Return the (x, y) coordinate for the center point of the cell that contains the specified text.  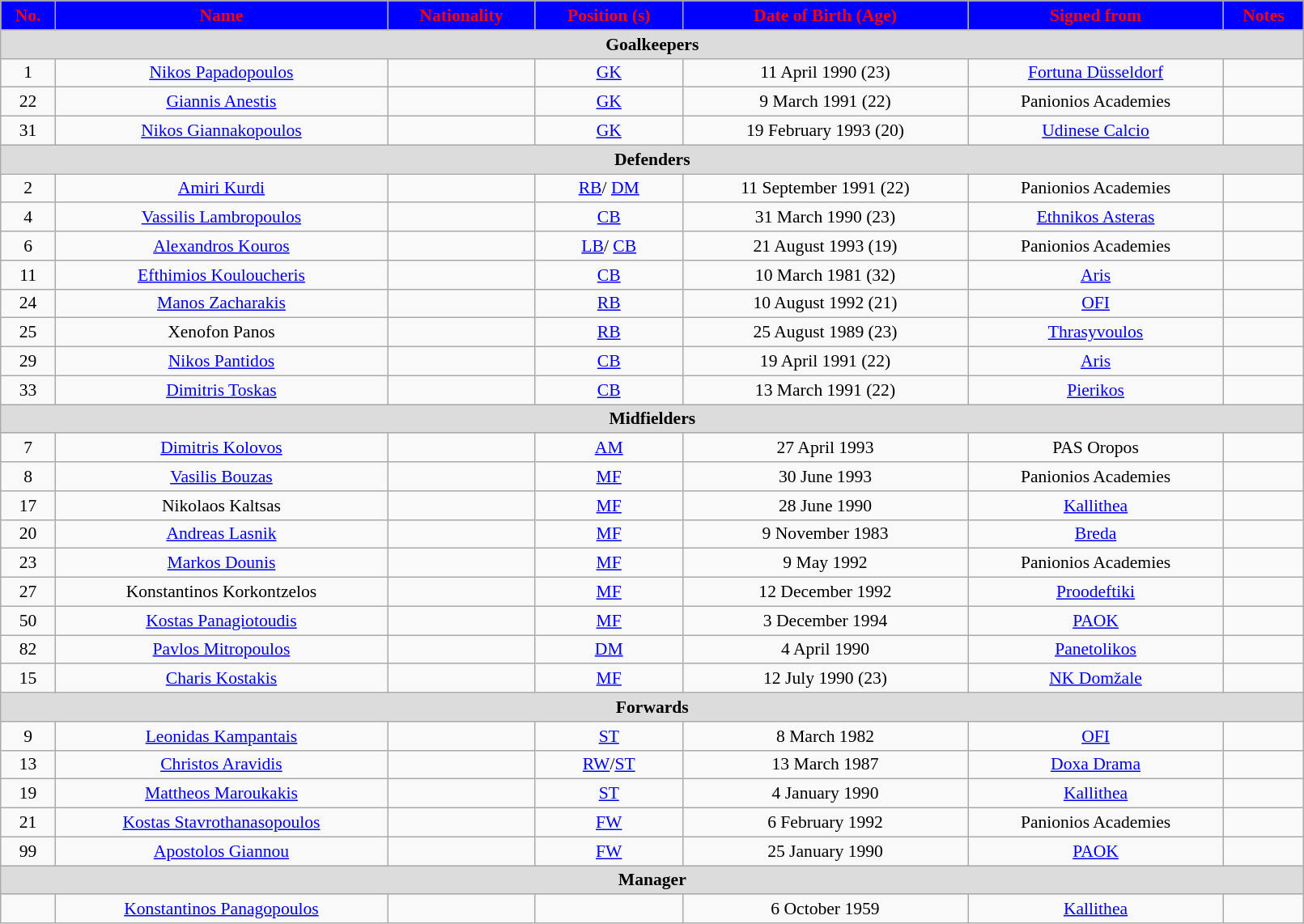
23 (28, 563)
RB/ DM (609, 189)
PAS Oropos (1096, 448)
1 (28, 73)
NK Domžale (1096, 679)
27 (28, 592)
3 December 1994 (826, 621)
50 (28, 621)
31 (28, 131)
82 (28, 650)
25 January 1990 (826, 851)
Andreas Lasnik (221, 534)
RW/ST (609, 765)
Vassilis Lambropoulos (221, 218)
Giannis Anestis (221, 102)
13 March 1991 (22) (826, 390)
Vasilis Bouzas (221, 477)
Dimitris Kolovos (221, 448)
9 March 1991 (22) (826, 102)
Pavlos Mitropoulos (221, 650)
28 June 1990 (826, 506)
Nikolaos Kaltsas (221, 506)
Charis Kostakis (221, 679)
Amiri Kurdi (221, 189)
Panetolikos (1096, 650)
6 February 1992 (826, 823)
25 August 1989 (23) (826, 333)
2 (28, 189)
10 March 1981 (32) (826, 275)
No. (28, 15)
31 March 1990 (23) (826, 218)
Pierikos (1096, 390)
AM (609, 448)
Leonidas Kampantais (221, 736)
Goalkeepers (652, 45)
21 August 1993 (19) (826, 246)
19 (28, 794)
Nationality (461, 15)
8 March 1982 (826, 736)
27 April 1993 (826, 448)
11 (28, 275)
Konstantinos Korkontzelos (221, 592)
Breda (1096, 534)
Kostas Stavrothanasopoulos (221, 823)
11 September 1991 (22) (826, 189)
Midfielders (652, 419)
10 August 1992 (21) (826, 303)
99 (28, 851)
Thrasyvoulos (1096, 333)
Christos Aravidis (221, 765)
7 (28, 448)
Date of Birth (Age) (826, 15)
11 April 1990 (23) (826, 73)
24 (28, 303)
4 April 1990 (826, 650)
Manos Zacharakis (221, 303)
DM (609, 650)
9 November 1983 (826, 534)
21 (28, 823)
17 (28, 506)
Xenofon Panos (221, 333)
Apostolos Giannou (221, 851)
12 December 1992 (826, 592)
13 March 1987 (826, 765)
12 July 1990 (23) (826, 679)
Forwards (652, 707)
Proodeftiki (1096, 592)
Position (s) (609, 15)
8 (28, 477)
22 (28, 102)
Nikos Papadopoulos (221, 73)
20 (28, 534)
Manager (652, 880)
25 (28, 333)
Efthimios Kouloucheris (221, 275)
4 January 1990 (826, 794)
Signed from (1096, 15)
19 February 1993 (20) (826, 131)
Nikos Pantidos (221, 362)
4 (28, 218)
Fortuna Düsseldorf (1096, 73)
Doxa Drama (1096, 765)
Alexandros Kouros (221, 246)
Markos Dounis (221, 563)
9 (28, 736)
29 (28, 362)
15 (28, 679)
Mattheos Maroukakis (221, 794)
Konstantinos Panagopoulos (221, 909)
19 April 1991 (22) (826, 362)
9 May 1992 (826, 563)
33 (28, 390)
Defenders (652, 159)
6 October 1959 (826, 909)
Dimitris Toskas (221, 390)
6 (28, 246)
Kostas Panagiotoudis (221, 621)
13 (28, 765)
Ethnikos Asteras (1096, 218)
Name (221, 15)
Notes (1264, 15)
30 June 1993 (826, 477)
Udinese Calcio (1096, 131)
LB/ CB (609, 246)
Nikos Giannakopoulos (221, 131)
